From the cell containing the given text, extract its center point as [x, y] coordinate. 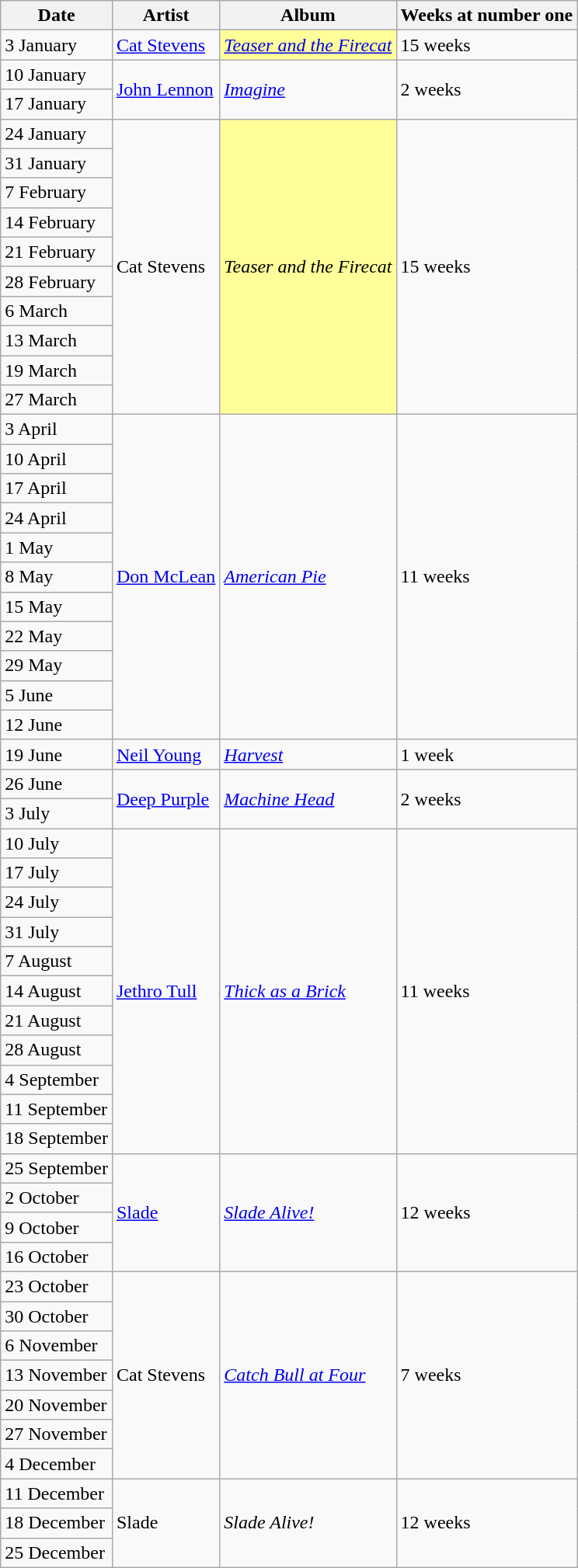
Catch Bull at Four [308, 1375]
3 July [57, 813]
26 June [57, 784]
20 November [57, 1405]
4 December [57, 1464]
Weeks at number one [486, 16]
American Pie [308, 578]
Thick as a Brick [308, 991]
11 September [57, 1109]
3 January [57, 45]
10 January [57, 75]
30 October [57, 1316]
13 March [57, 340]
10 July [57, 843]
25 December [57, 1552]
Imagine [308, 89]
25 September [57, 1168]
31 January [57, 163]
17 April [57, 488]
17 January [57, 104]
7 weeks [486, 1375]
16 October [57, 1257]
John Lennon [165, 89]
15 May [57, 607]
Don McLean [165, 578]
Neil Young [165, 754]
14 February [57, 222]
24 April [57, 518]
7 August [57, 961]
1 May [57, 548]
Album [308, 16]
27 November [57, 1434]
29 May [57, 666]
Date [57, 16]
17 July [57, 873]
6 March [57, 311]
22 May [57, 636]
3 April [57, 429]
18 December [57, 1523]
11 December [57, 1493]
Deep Purple [165, 798]
1 week [486, 754]
14 August [57, 991]
28 February [57, 281]
Jethro Tull [165, 991]
6 November [57, 1346]
19 June [57, 754]
31 July [57, 932]
18 September [57, 1139]
8 May [57, 577]
4 September [57, 1080]
Harvest [308, 754]
24 January [57, 134]
Machine Head [308, 798]
27 March [57, 400]
28 August [57, 1050]
10 April [57, 459]
12 June [57, 725]
21 February [57, 252]
2 October [57, 1198]
Artist [165, 16]
21 August [57, 1020]
13 November [57, 1375]
7 February [57, 193]
24 July [57, 902]
19 March [57, 370]
5 June [57, 695]
9 October [57, 1227]
23 October [57, 1286]
